Detect which cell encompasses the target text, then output its [X, Y] center coordinate. 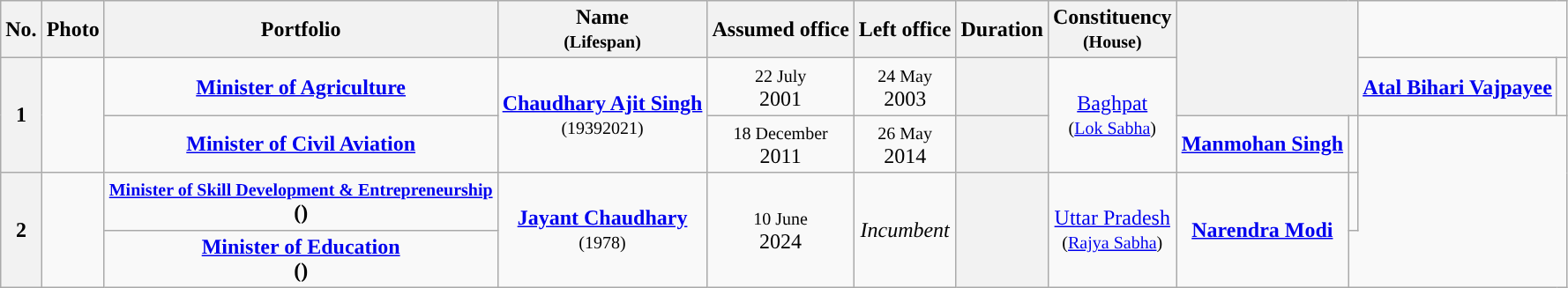
26 May2014 [905, 144]
Constituency(House) [1112, 30]
Minister of Skill Development & Entrepreneurship() [301, 201]
No. [21, 30]
Duration [1002, 30]
18 December2011 [780, 144]
Minister of Civil Aviation [301, 144]
Jayant Chaudhary(1978) [602, 230]
Incumbent [905, 230]
Uttar Pradesh(Rajya Sabha) [1112, 230]
Portfolio [301, 30]
Assumed office [780, 30]
Baghpat(Lok Sabha) [1112, 115]
Minister of Agriculture [301, 86]
10 June2024 [780, 230]
Left office [905, 30]
Atal Bihari Vajpayee [1458, 86]
Minister of Education() [301, 259]
2 [21, 230]
22 July2001 [780, 86]
Chaudhary Ajit Singh(19392021) [602, 115]
Name(Lifespan) [602, 30]
Manmohan Singh [1262, 144]
1 [21, 115]
24 May2003 [905, 86]
Narendra Modi [1262, 230]
Photo [72, 30]
